Scan for the cell matching the given text and deliver its [X, Y] coordinate at center. 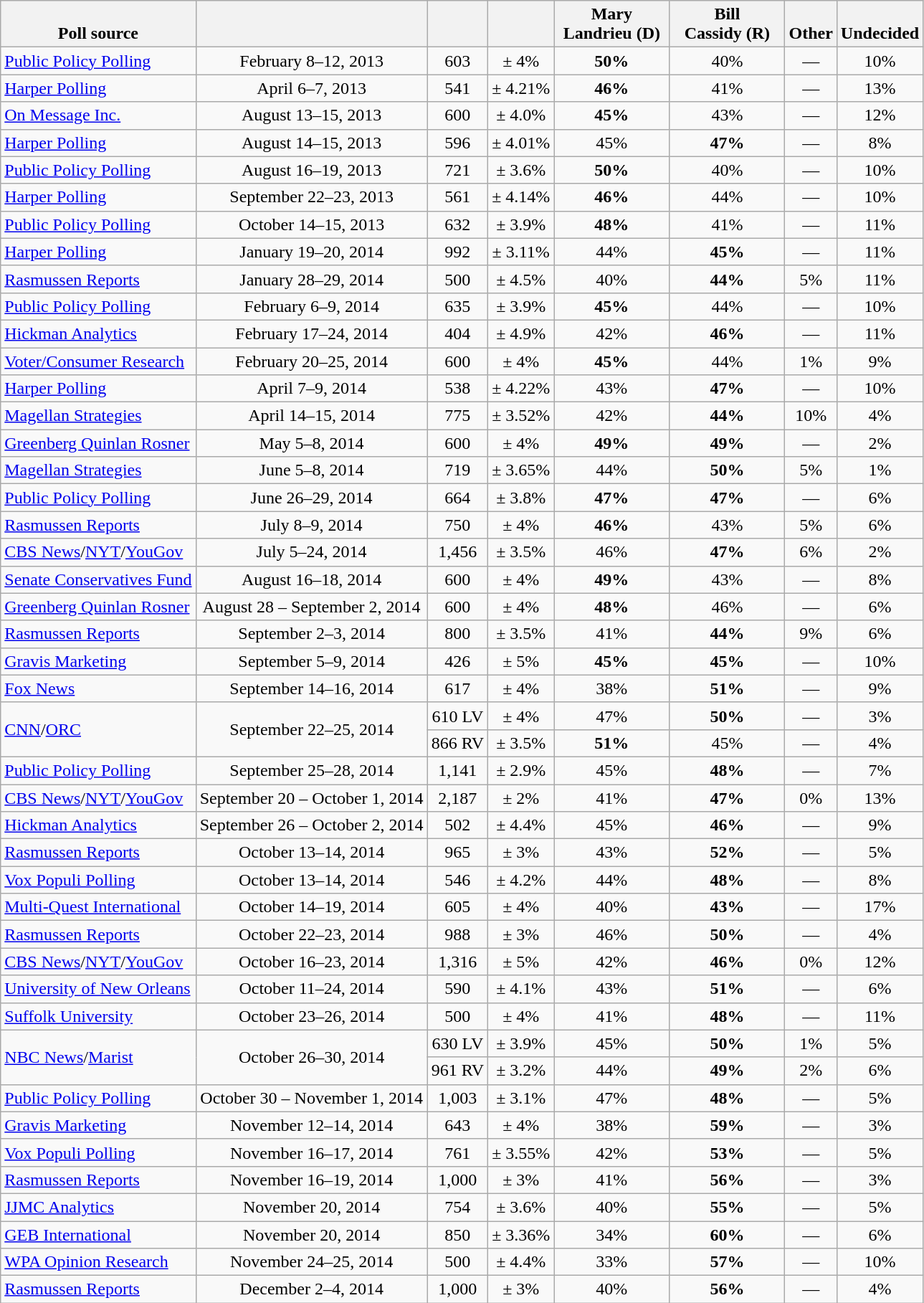
November 12–14, 2014 [311, 1125]
603 [457, 61]
± 3.65% [521, 470]
643 [457, 1125]
± 4.5% [521, 279]
17% [880, 907]
September 22–25, 2014 [311, 729]
961 RV [457, 1071]
February 8–12, 2013 [311, 61]
February 6–9, 2014 [311, 306]
August 14–15, 2013 [311, 143]
775 [457, 416]
± 4.21% [521, 88]
± 2.9% [521, 770]
± 4.14% [521, 197]
October 14–15, 2013 [311, 224]
NBC News/Marist [98, 1057]
April 14–15, 2014 [311, 416]
502 [457, 825]
October 23–26, 2014 [311, 1016]
September 22–23, 2013 [311, 197]
June 26–29, 2014 [311, 498]
761 [457, 1152]
617 [457, 688]
33% [612, 1262]
635 [457, 306]
992 [457, 252]
± 4.1% [521, 989]
561 [457, 197]
September 2–3, 2014 [311, 634]
October 22–23, 2014 [311, 934]
632 [457, 224]
Undecided [880, 24]
September 14–16, 2014 [311, 688]
On Message Inc. [98, 115]
November 16–17, 2014 [311, 1152]
October 16–23, 2014 [311, 962]
September 25–28, 2014 [311, 770]
May 5–8, 2014 [311, 443]
August 16–19, 2013 [311, 170]
November 16–19, 2014 [311, 1180]
June 5–8, 2014 [311, 470]
± 3.55% [521, 1152]
July 8–9, 2014 [311, 525]
WPA Opinion Research [98, 1262]
404 [457, 333]
GEB International [98, 1234]
April 6–7, 2013 [311, 88]
± 3.1% [521, 1098]
February 20–25, 2014 [311, 361]
MaryLandrieu (D) [612, 24]
± 3.11% [521, 252]
August 28 – September 2, 2014 [311, 607]
546 [457, 880]
721 [457, 170]
± 4.22% [521, 389]
± 3.2% [521, 1071]
1,003 [457, 1098]
August 13–15, 2013 [311, 115]
± 4.0% [521, 115]
866 RV [457, 743]
Multi-Quest International [98, 907]
57% [727, 1262]
630 LV [457, 1043]
53% [727, 1152]
October 11–24, 2014 [311, 989]
800 [457, 634]
1,456 [457, 552]
426 [457, 661]
664 [457, 498]
590 [457, 989]
University of New Orleans [98, 989]
Poll source [98, 24]
60% [727, 1234]
52% [727, 853]
55% [727, 1207]
Voter/Consumer Research [98, 361]
± 4.01% [521, 143]
January 28–29, 2014 [311, 279]
1,316 [457, 962]
October 26–30, 2014 [311, 1057]
BillCassidy (R) [727, 24]
December 2–4, 2014 [311, 1289]
October 14–19, 2014 [311, 907]
750 [457, 525]
605 [457, 907]
CNN/ORC [98, 729]
541 [457, 88]
Fox News [98, 688]
± 2% [521, 798]
2,187 [457, 798]
September 5–9, 2014 [311, 661]
September 20 – October 1, 2014 [311, 798]
850 [457, 1234]
± 3.8% [521, 498]
965 [457, 853]
988 [457, 934]
January 19–20, 2014 [311, 252]
August 16–18, 2014 [311, 579]
October 30 – November 1, 2014 [311, 1098]
± 3.36% [521, 1234]
± 3.52% [521, 416]
Other [811, 24]
610 LV [457, 716]
596 [457, 143]
7% [880, 770]
34% [612, 1234]
September 26 – October 2, 2014 [311, 825]
1,141 [457, 770]
April 7–9, 2014 [311, 389]
November 24–25, 2014 [311, 1262]
Suffolk University [98, 1016]
JJMC Analytics [98, 1207]
538 [457, 389]
February 17–24, 2014 [311, 333]
719 [457, 470]
± 4.2% [521, 880]
July 5–24, 2014 [311, 552]
59% [727, 1125]
± 4.9% [521, 333]
Senate Conservatives Fund [98, 579]
754 [457, 1207]
